Scan for the cell matching the given text and deliver its [X, Y] coordinate at center. 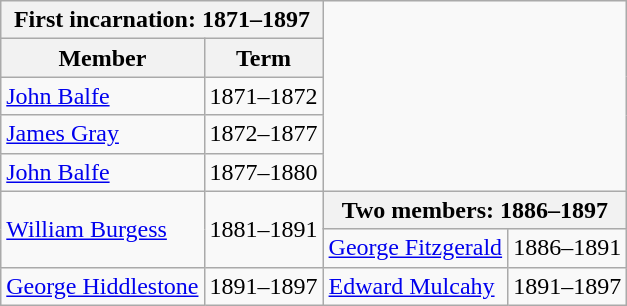
1872–1877 [264, 134]
Member [102, 58]
First incarnation: 1871–1897 [162, 20]
George Fitzgerald [416, 248]
Term [264, 58]
Two members: 1886–1897 [475, 210]
1886–1891 [568, 248]
1877–1880 [264, 172]
1871–1872 [264, 96]
James Gray [102, 134]
1881–1891 [264, 229]
William Burgess [102, 229]
George Hiddlestone [102, 286]
Edward Mulcahy [416, 286]
